Capture the cell that displays the provided text and extract its [X, Y] central coordinate. 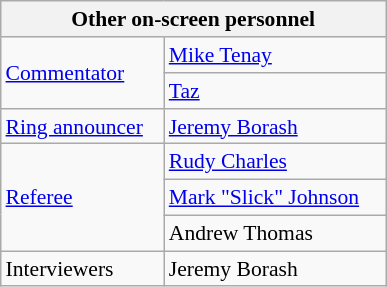
Other on-screen personnel [194, 19]
Commentator [82, 72]
Andrew Thomas [275, 233]
Ring announcer [82, 126]
Taz [275, 91]
Referee [82, 198]
Mark "Slick" Johnson [275, 197]
Interviewers [82, 269]
Rudy Charles [275, 162]
Mike Tenay [275, 55]
